For the text-containing cell, return its midpoint in (x, y) coordinate format. 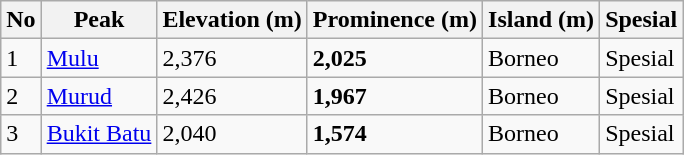
2,025 (394, 58)
1 (21, 58)
Peak (99, 20)
1,967 (394, 96)
Mulu (99, 58)
Elevation (m) (232, 20)
2,426 (232, 96)
Island (m) (542, 20)
Bukit Batu (99, 134)
1,574 (394, 134)
Murud (99, 96)
2 (21, 96)
No (21, 20)
2,040 (232, 134)
Prominence (m) (394, 20)
3 (21, 134)
2,376 (232, 58)
